Locate the cell with the specified text and output its [X, Y] center coordinate. 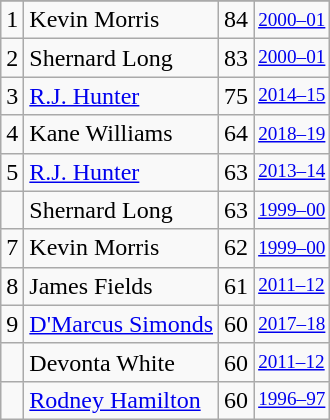
3 [12, 96]
2014–15 [292, 96]
9 [12, 324]
2017–18 [292, 324]
83 [236, 58]
James Fields [122, 286]
1996–97 [292, 400]
2 [12, 58]
7 [12, 248]
Devonta White [122, 362]
61 [236, 286]
1 [12, 20]
64 [236, 134]
62 [236, 248]
8 [12, 286]
75 [236, 96]
5 [12, 172]
2018–19 [292, 134]
Rodney Hamilton [122, 400]
D'Marcus Simonds [122, 324]
84 [236, 20]
4 [12, 134]
Kane Williams [122, 134]
2013–14 [292, 172]
